Locate the cell with the specified text and output its (X, Y) center coordinate. 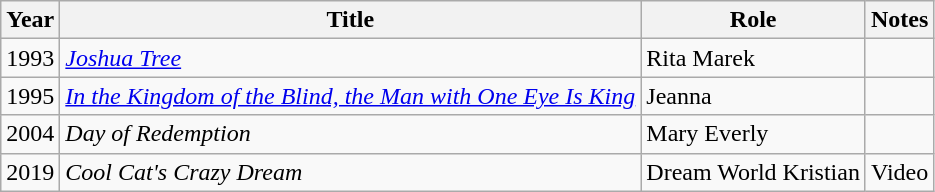
Rita Marek (754, 58)
Mary Everly (754, 134)
Video (899, 172)
Cool Cat's Crazy Dream (350, 172)
Role (754, 20)
1995 (30, 96)
2004 (30, 134)
Day of Redemption (350, 134)
Joshua Tree (350, 58)
1993 (30, 58)
Jeanna (754, 96)
Dream World Kristian (754, 172)
In the Kingdom of the Blind, the Man with One Eye Is King (350, 96)
Notes (899, 20)
Title (350, 20)
2019 (30, 172)
Year (30, 20)
